Provide the [X, Y] coordinate of the cell's center where the given text is located.  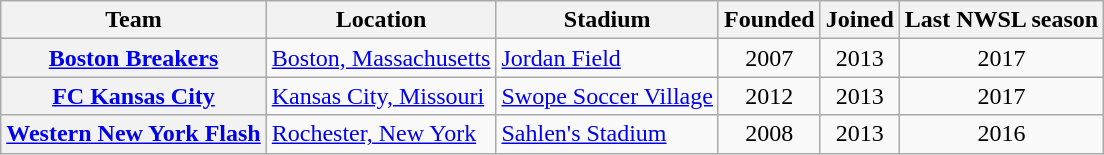
2016 [1001, 134]
Boston Breakers [134, 58]
Last NWSL season [1001, 20]
2007 [769, 58]
Jordan Field [607, 58]
Swope Soccer Village [607, 96]
2008 [769, 134]
Team [134, 20]
Location [381, 20]
Western New York Flash [134, 134]
Kansas City, Missouri [381, 96]
Sahlen's Stadium [607, 134]
Stadium [607, 20]
Joined [860, 20]
FC Kansas City [134, 96]
Rochester, New York [381, 134]
Founded [769, 20]
2012 [769, 96]
Boston, Massachusetts [381, 58]
